Scan for the cell matching the given text and deliver its (x, y) coordinate at center. 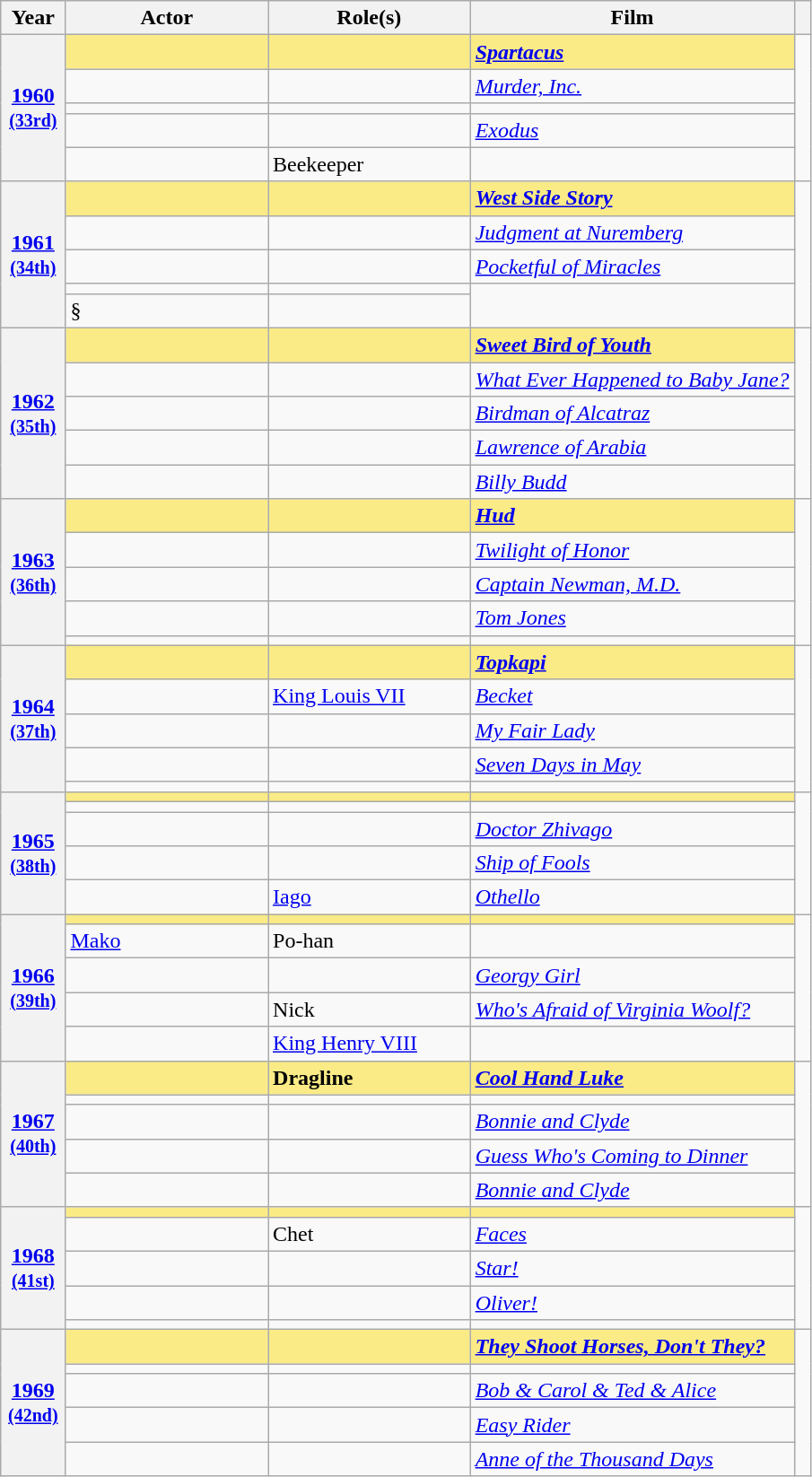
Birdman of Alcatraz (632, 414)
Nick (370, 1009)
Iago (370, 897)
1961 (34th) (33, 255)
Lawrence of Arabia (632, 448)
Who's Afraid of Virginia Woolf? (632, 1009)
What Ever Happened to Baby Jane? (632, 380)
Chet (370, 1234)
Twilight of Honor (632, 550)
1966 (39th) (33, 987)
1962 (35th) (33, 413)
Exodus (632, 130)
Faces (632, 1234)
Hud (632, 516)
1964 (37th) (33, 718)
Pocketful of Miracles (632, 267)
Billy Budd (632, 482)
Murder, Inc. (632, 86)
Mako (167, 941)
Role(s) (370, 18)
Bob & Carol & Ted & Alice (632, 1391)
1969 (42nd) (33, 1403)
Captain Newman, M.D. (632, 584)
Tom Jones (632, 618)
Spartacus (632, 52)
1967 (40th) (33, 1134)
1968 (41st) (33, 1268)
Beekeeper (370, 164)
Year (33, 18)
Anne of the Thousand Days (632, 1459)
Judgment at Nuremberg (632, 232)
Topkapi (632, 662)
1963 (36th) (33, 572)
1960 (33rd) (33, 108)
1965 (38th) (33, 852)
Doctor Zhivago (632, 828)
Georgy Girl (632, 975)
Oliver! (632, 1302)
Ship of Fools (632, 863)
Star! (632, 1268)
Easy Rider (632, 1425)
Sweet Bird of Youth (632, 345)
Dragline (370, 1078)
Seven Days in May (632, 765)
West Side Story (632, 198)
§ (167, 310)
My Fair Lady (632, 730)
Film (632, 18)
Becket (632, 696)
Actor (167, 18)
They Shoot Horses, Don't They? (632, 1347)
Cool Hand Luke (632, 1078)
King Henry VIII (370, 1044)
Guess Who's Coming to Dinner (632, 1156)
King Louis VII (370, 696)
Othello (632, 897)
Po-han (370, 941)
